Identify which cell holds the provided text, then report its [X, Y] central coordinate. 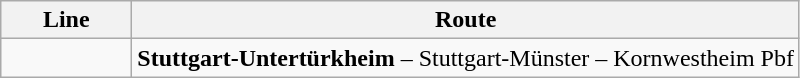
Stuttgart-Untertürkheim – Stuttgart-Münster – Kornwestheim Pbf [466, 58]
Route [466, 20]
Line [66, 20]
